Detect which cell encompasses the target text, then output its (x, y) center coordinate. 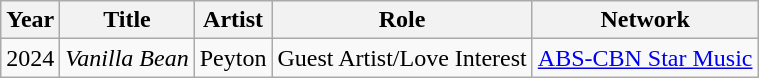
Year (30, 20)
2024 (30, 58)
Role (402, 20)
Artist (233, 20)
Network (645, 20)
ABS-CBN Star Music (645, 58)
Guest Artist/Love Interest (402, 58)
Title (127, 20)
Peyton (233, 58)
Vanilla Bean (127, 58)
